Identify which cell holds the provided text, then report its (X, Y) central coordinate. 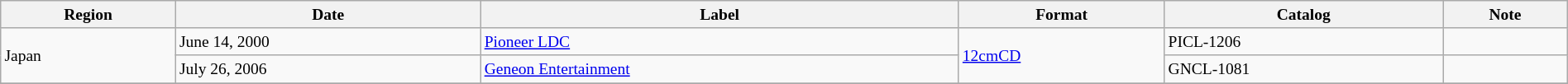
Format (1062, 15)
Geneon Entertainment (719, 69)
June 14, 2000 (327, 41)
PICL-1206 (1303, 41)
12cmCD (1062, 56)
July 26, 2006 (327, 69)
Japan (88, 56)
Catalog (1303, 15)
Label (719, 15)
GNCL-1081 (1303, 69)
Date (327, 15)
Note (1505, 15)
Pioneer LDC (719, 41)
Region (88, 15)
